Scan for the cell matching the given text and deliver its [x, y] coordinate at center. 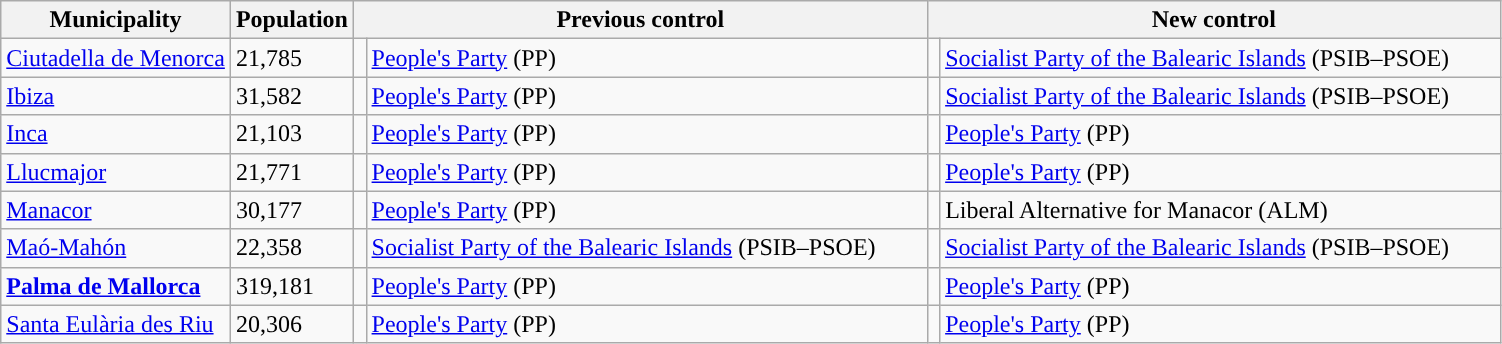
Municipality [116, 20]
21,771 [292, 172]
Ibiza [116, 96]
Palma de Mallorca [116, 286]
21,785 [292, 58]
319,181 [292, 286]
Liberal Alternative for Manacor (ALM) [1220, 210]
20,306 [292, 324]
New control [1214, 20]
31,582 [292, 96]
30,177 [292, 210]
Population [292, 20]
Llucmajor [116, 172]
Inca [116, 134]
Previous control [640, 20]
Manacor [116, 210]
22,358 [292, 248]
Maó-Mahón [116, 248]
Santa Eulària des Riu [116, 324]
Ciutadella de Menorca [116, 58]
21,103 [292, 134]
